Pinpoint the cell where the given text exists, returning its (X, Y) midpoint coordinate. 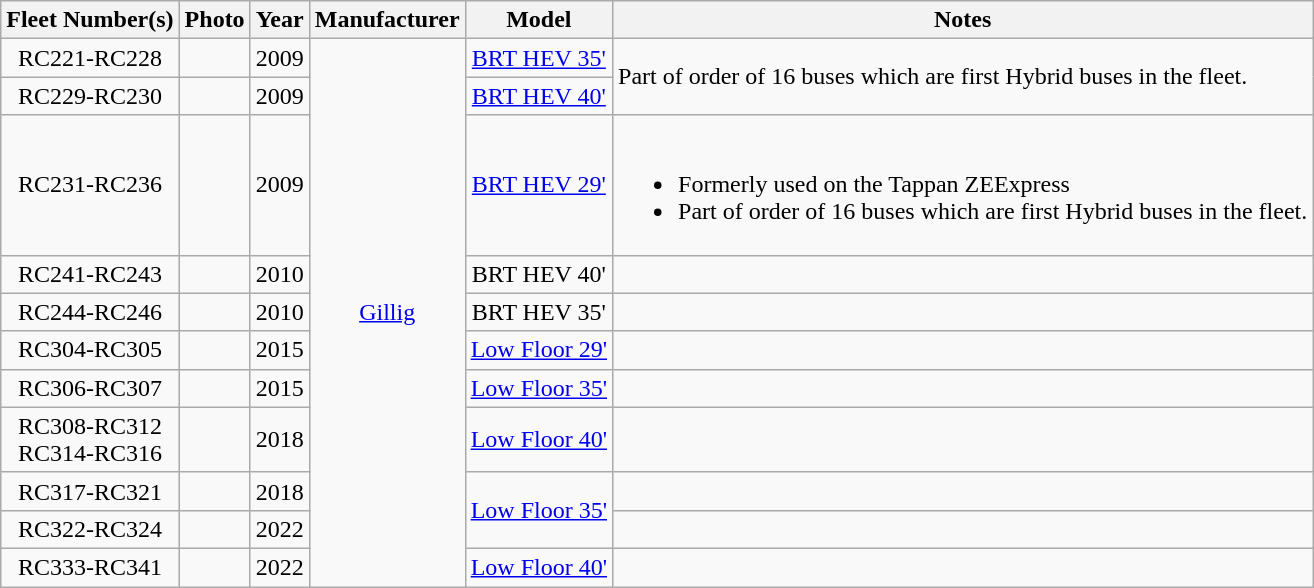
RC304-RC305 (90, 350)
RC322-RC324 (90, 529)
Manufacturer (387, 20)
Part of order of 16 buses which are first Hybrid buses in the fleet. (963, 77)
Low Floor 29' (538, 350)
Formerly used on the Tappan ZEExpressPart of order of 16 buses which are first Hybrid buses in the fleet. (963, 185)
Notes (963, 20)
RC306-RC307 (90, 388)
Fleet Number(s) (90, 20)
RC308-RC312RC314-RC316 (90, 440)
RC333-RC341 (90, 567)
RC241-RC243 (90, 274)
Photo (214, 20)
RC231-RC236 (90, 185)
RC229-RC230 (90, 96)
RC221-RC228 (90, 58)
Model (538, 20)
Gillig (387, 313)
RC244-RC246 (90, 312)
RC317-RC321 (90, 491)
BRT HEV 29' (538, 185)
Year (280, 20)
